Scan for the cell matching the given text and deliver its (x, y) coordinate at center. 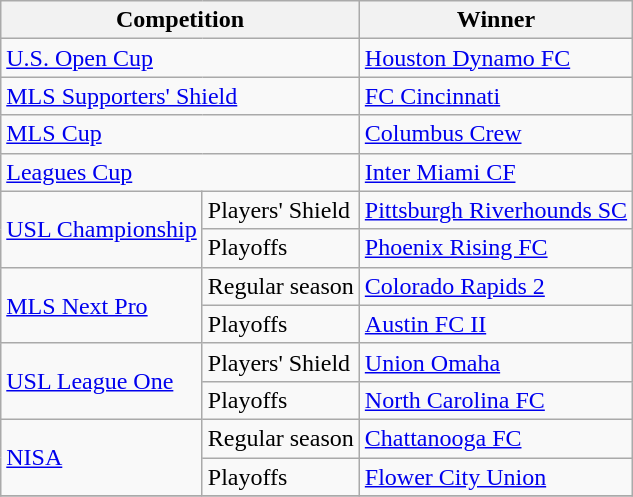
Flower City Union (496, 477)
Inter Miami CF (496, 172)
Chattanooga FC (496, 438)
FC Cincinnati (496, 96)
USL League One (102, 381)
Phoenix Rising FC (496, 248)
Houston Dynamo FC (496, 58)
U.S. Open Cup (180, 58)
MLS Next Pro (102, 305)
Columbus Crew (496, 134)
Leagues Cup (180, 172)
Pittsburgh Riverhounds SC (496, 210)
NISA (102, 457)
MLS Cup (180, 134)
USL Championship (102, 229)
MLS Supporters' Shield (180, 96)
Winner (496, 20)
North Carolina FC (496, 400)
Union Omaha (496, 362)
Austin FC II (496, 324)
Colorado Rapids 2 (496, 286)
Competition (180, 20)
